Pinpoint the cell where the given text exists, returning its [x, y] midpoint coordinate. 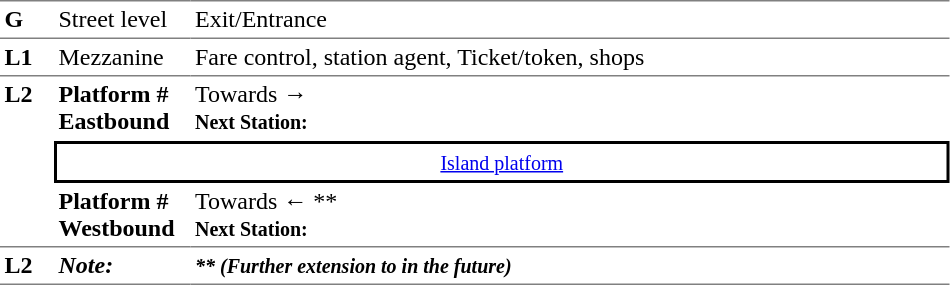
Fare control, station agent, Ticket/token, shops [570, 58]
Mezzanine [122, 58]
Island platform [502, 162]
L1 [27, 58]
Exit/Entrance [570, 20]
Street level [122, 20]
L2 [27, 162]
Towards → Next Station: [570, 108]
G [27, 20]
Platform #Westbound [122, 215]
Towards ← **Next Station: [570, 215]
Platform #Eastbound [122, 108]
